Search for the cell housing the specified text and yield its [x, y] center coordinate. 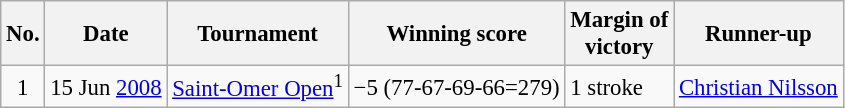
Date [106, 34]
Christian Nilsson [758, 87]
No. [23, 34]
Saint-Omer Open1 [258, 87]
Margin ofvictory [620, 34]
1 stroke [620, 87]
Winning score [456, 34]
Tournament [258, 34]
−5 (77-67-69-66=279) [456, 87]
Runner-up [758, 34]
15 Jun 2008 [106, 87]
1 [23, 87]
